Scan for the cell matching the given text and deliver its (X, Y) coordinate at center. 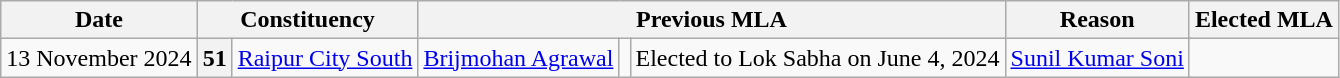
Sunil Kumar Soni (1097, 58)
Raipur City South (325, 58)
Previous MLA (712, 20)
Constituency (308, 20)
51 (214, 58)
Brijmohan Agrawal (518, 58)
Reason (1097, 20)
13 November 2024 (99, 58)
Date (99, 20)
Elected to Lok Sabha on June 4, 2024 (818, 58)
Elected MLA (1264, 20)
